Extract the (x, y) coordinate from the center of the cell holding the provided text.  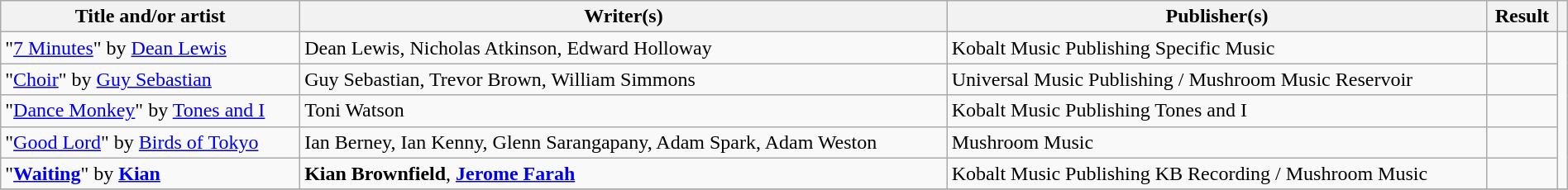
"Waiting" by Kian (151, 173)
Kobalt Music Publishing Specific Music (1217, 48)
Kobalt Music Publishing Tones and I (1217, 111)
"7 Minutes" by Dean Lewis (151, 48)
Writer(s) (624, 17)
Toni Watson (624, 111)
Mushroom Music (1217, 142)
Guy Sebastian, Trevor Brown, William Simmons (624, 79)
Dean Lewis, Nicholas Atkinson, Edward Holloway (624, 48)
Result (1522, 17)
"Choir" by Guy Sebastian (151, 79)
Ian Berney, Ian Kenny, Glenn Sarangapany, Adam Spark, Adam Weston (624, 142)
Kian Brownfield, Jerome Farah (624, 173)
"Good Lord" by Birds of Tokyo (151, 142)
Universal Music Publishing / Mushroom Music Reservoir (1217, 79)
Title and/or artist (151, 17)
Kobalt Music Publishing KB Recording / Mushroom Music (1217, 173)
"Dance Monkey" by Tones and I (151, 111)
Publisher(s) (1217, 17)
